Find where the given text appears and provide that cell's center as [X, Y] coordinate. 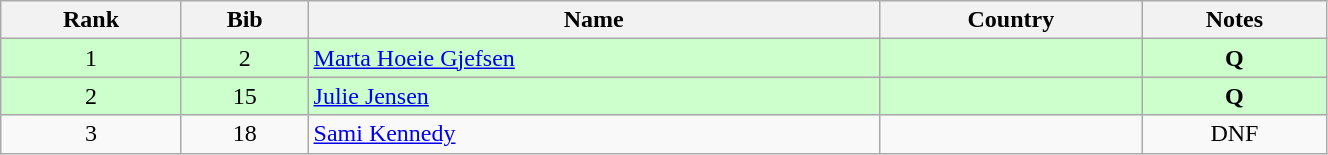
Country [1010, 20]
Julie Jensen [594, 96]
Sami Kennedy [594, 134]
DNF [1234, 134]
Bib [244, 20]
15 [244, 96]
Marta Hoeie Gjefsen [594, 58]
Name [594, 20]
1 [92, 58]
3 [92, 134]
Notes [1234, 20]
18 [244, 134]
Rank [92, 20]
